Pinpoint the cell where the given text exists, returning its [x, y] midpoint coordinate. 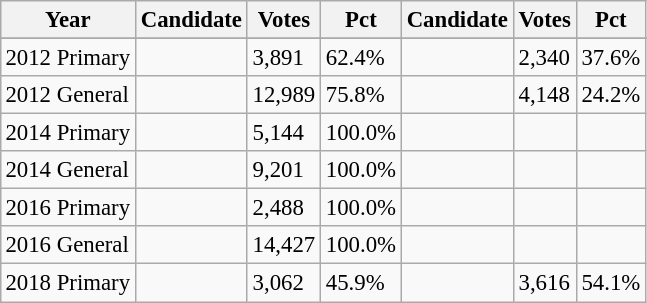
2012 Primary [68, 57]
2016 General [68, 245]
54.1% [610, 283]
2014 Primary [68, 133]
75.8% [362, 95]
3,616 [544, 283]
3,062 [284, 283]
2012 General [68, 95]
2018 Primary [68, 283]
12,989 [284, 95]
4,148 [544, 95]
62.4% [362, 57]
9,201 [284, 170]
37.6% [610, 57]
2014 General [68, 170]
24.2% [610, 95]
2,340 [544, 57]
3,891 [284, 57]
2016 Primary [68, 208]
5,144 [284, 133]
Year [68, 20]
2,488 [284, 208]
14,427 [284, 245]
45.9% [362, 283]
